Return [x, y] of the center of cell containing provided text 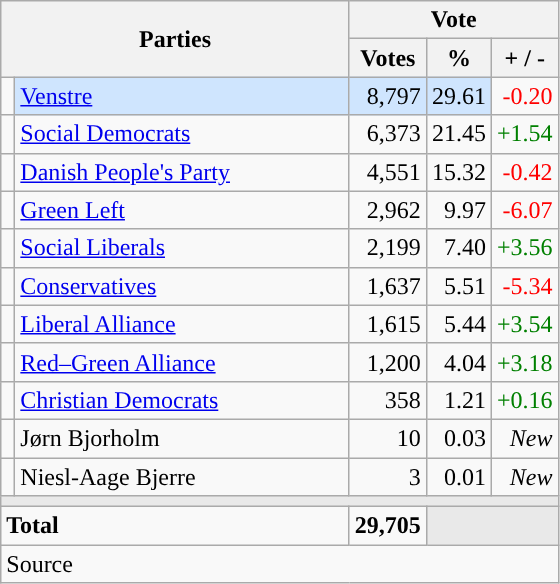
Liberal Alliance [182, 324]
2,199 [388, 248]
0.01 [458, 477]
Niesl-Aage Bjerre [182, 477]
Christian Democrats [182, 400]
1,200 [388, 362]
3 [388, 477]
2,962 [388, 210]
4,551 [388, 172]
29,705 [388, 526]
Vote [454, 20]
Green Left [182, 210]
10 [388, 438]
+ / - [524, 58]
1,637 [388, 286]
Parties [176, 39]
1.21 [458, 400]
358 [388, 400]
Votes [388, 58]
Danish People's Party [182, 172]
+0.16 [524, 400]
Social Liberals [182, 248]
Conservatives [182, 286]
29.61 [458, 96]
9.97 [458, 210]
-5.34 [524, 286]
+3.56 [524, 248]
-0.42 [524, 172]
5.51 [458, 286]
15.32 [458, 172]
% [458, 58]
8,797 [388, 96]
Venstre [182, 96]
+1.54 [524, 134]
Social Democrats [182, 134]
Jørn Bjorholm [182, 438]
+3.18 [524, 362]
0.03 [458, 438]
1,615 [388, 324]
Red–Green Alliance [182, 362]
Source [280, 564]
5.44 [458, 324]
+3.54 [524, 324]
7.40 [458, 248]
6,373 [388, 134]
-0.20 [524, 96]
-6.07 [524, 210]
4.04 [458, 362]
21.45 [458, 134]
Total [176, 526]
